Search for the cell housing the specified text and yield its (x, y) center coordinate. 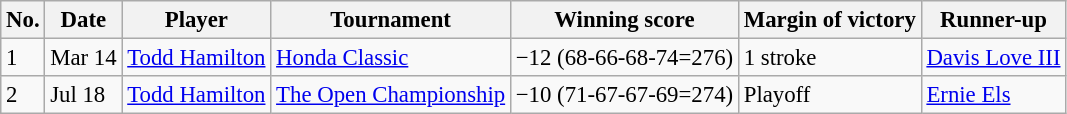
Davis Love III (994, 58)
Player (196, 20)
Winning score (624, 20)
−10 (71-67-67-69=274) (624, 95)
Mar 14 (84, 58)
1 (23, 58)
The Open Championship (391, 95)
Date (84, 20)
Jul 18 (84, 95)
Ernie Els (994, 95)
Margin of victory (830, 20)
Honda Classic (391, 58)
No. (23, 20)
−12 (68-66-68-74=276) (624, 58)
Runner-up (994, 20)
2 (23, 95)
1 stroke (830, 58)
Playoff (830, 95)
Tournament (391, 20)
